Determine the (x, y) coordinate at the center of the cell enclosing the given text.  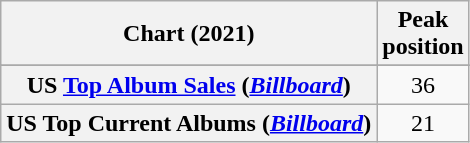
Chart (2021) (189, 34)
US Top Album Sales (Billboard) (189, 85)
36 (423, 85)
US Top Current Albums (Billboard) (189, 123)
Peakposition (423, 34)
21 (423, 123)
